Find where the given text appears and provide that cell's center as [X, Y] coordinate. 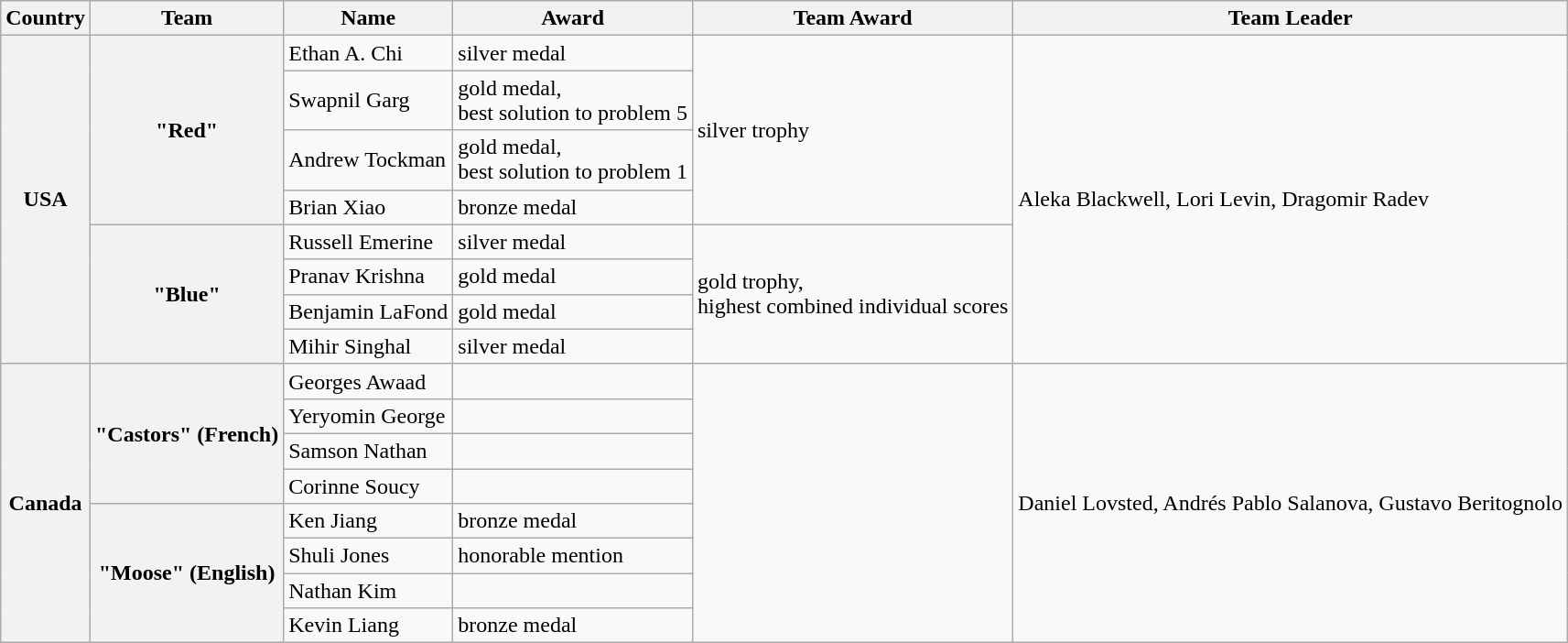
Aleka Blackwell, Lori Levin, Dragomir Radev [1291, 200]
"Castors" (French) [187, 433]
Yeryomin George [368, 416]
gold medal,best solution to problem 5 [573, 101]
Kevin Liang [368, 626]
gold medal,best solution to problem 1 [573, 159]
Benjamin LaFond [368, 311]
Team Leader [1291, 18]
silver trophy [852, 130]
Brian Xiao [368, 207]
USA [46, 200]
Ethan A. Chi [368, 53]
honorable mention [573, 556]
Russell Emerine [368, 242]
Nathan Kim [368, 591]
Award [573, 18]
Name [368, 18]
Country [46, 18]
Ken Jiang [368, 521]
Daniel Lovsted, Andrés Pablo Salanova, Gustavo Beritognolo [1291, 503]
Andrew Tockman [368, 159]
"Red" [187, 130]
Pranav Krishna [368, 277]
"Moose" (English) [187, 573]
Shuli Jones [368, 556]
Samson Nathan [368, 451]
Mihir Singhal [368, 346]
Team Award [852, 18]
gold trophy,highest combined individual scores [852, 294]
Corinne Soucy [368, 486]
Canada [46, 503]
Georges Awaad [368, 381]
Swapnil Garg [368, 101]
Team [187, 18]
"Blue" [187, 294]
